Identify which cell holds the provided text, then report its [x, y] central coordinate. 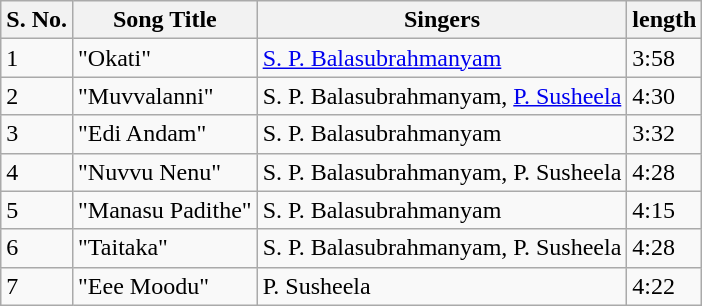
3:58 [664, 58]
"Eee Moodu" [164, 286]
length [664, 20]
7 [37, 286]
"Manasu Padithe" [164, 210]
3 [37, 134]
2 [37, 96]
3:32 [664, 134]
S. No. [37, 20]
4:15 [664, 210]
4:30 [664, 96]
6 [37, 248]
"Taitaka" [164, 248]
Song Title [164, 20]
4:22 [664, 286]
P. Susheela [442, 286]
"Okati" [164, 58]
"Muvvalanni" [164, 96]
Singers [442, 20]
4 [37, 172]
"Edi Andam" [164, 134]
5 [37, 210]
1 [37, 58]
"Nuvvu Nenu" [164, 172]
